Provide the (X, Y) coordinate of the cell's center where the given text is located.  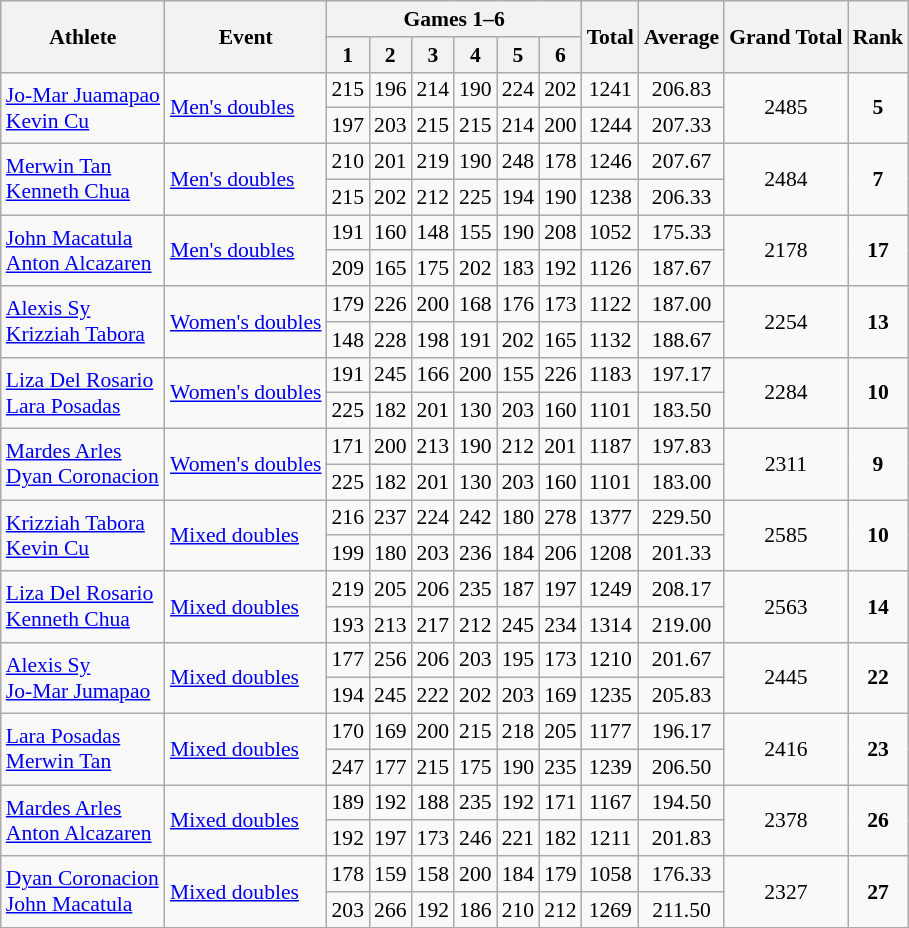
208 (560, 233)
Alexis SyJo-Mar Jumapao (83, 678)
222 (434, 696)
1183 (610, 375)
189 (348, 803)
1122 (610, 304)
201.67 (682, 660)
Event (246, 36)
207.33 (682, 126)
2178 (786, 250)
1244 (610, 126)
176.33 (682, 874)
23 (878, 750)
199 (348, 554)
Total (610, 36)
248 (518, 162)
22 (878, 678)
1211 (610, 839)
2311 (786, 464)
2445 (786, 678)
7 (878, 180)
1052 (610, 233)
Average (682, 36)
175.33 (682, 233)
194.50 (682, 803)
196 (390, 90)
3 (434, 55)
186 (476, 910)
1126 (610, 269)
236 (476, 554)
195 (518, 660)
26 (878, 820)
256 (390, 660)
209 (348, 269)
2327 (786, 892)
2378 (786, 820)
205.83 (682, 696)
2563 (786, 606)
242 (476, 518)
1177 (610, 732)
1246 (610, 162)
188.67 (682, 340)
1208 (610, 554)
1058 (610, 874)
9 (878, 464)
Games 1–6 (454, 19)
Grand Total (786, 36)
2585 (786, 536)
Jo-Mar JuamapaoKevin Cu (83, 108)
247 (348, 767)
206.50 (682, 767)
2284 (786, 392)
1314 (610, 625)
188 (434, 803)
187.00 (682, 304)
Rank (878, 36)
197.17 (682, 375)
217 (434, 625)
Liza Del RosarioLara Posadas (83, 392)
166 (434, 375)
17 (878, 250)
1249 (610, 589)
176 (518, 304)
1269 (610, 910)
158 (434, 874)
2416 (786, 750)
168 (476, 304)
4 (476, 55)
14 (878, 606)
278 (560, 518)
Merwin TanKenneth Chua (83, 180)
218 (518, 732)
1239 (610, 767)
2484 (786, 180)
246 (476, 839)
216 (348, 518)
1377 (610, 518)
187 (518, 589)
219.00 (682, 625)
1 (348, 55)
228 (390, 340)
193 (348, 625)
170 (348, 732)
2485 (786, 108)
229.50 (682, 518)
208.17 (682, 589)
159 (390, 874)
197.83 (682, 447)
2254 (786, 322)
201.33 (682, 554)
John MacatulaAnton Alcazaren (83, 250)
198 (434, 340)
27 (878, 892)
211.50 (682, 910)
6 (560, 55)
266 (390, 910)
183.50 (682, 411)
Lara PosadasMerwin Tan (83, 750)
234 (560, 625)
1241 (610, 90)
13 (878, 322)
Mardes ArlesAnton Alcazaren (83, 820)
Dyan CoronacionJohn Macatula (83, 892)
1132 (610, 340)
2 (390, 55)
Mardes ArlesDyan Coronacion (83, 464)
221 (518, 839)
1238 (610, 197)
206.83 (682, 90)
183.00 (682, 482)
207.67 (682, 162)
Krizziah TaboraKevin Cu (83, 536)
1187 (610, 447)
201.83 (682, 839)
237 (390, 518)
183 (518, 269)
1210 (610, 660)
196.17 (682, 732)
187.67 (682, 269)
1167 (610, 803)
Liza Del RosarioKenneth Chua (83, 606)
Athlete (83, 36)
Alexis SyKrizziah Tabora (83, 322)
1235 (610, 696)
206.33 (682, 197)
